Extract the [x, y] coordinate from the center of the cell holding the provided text.  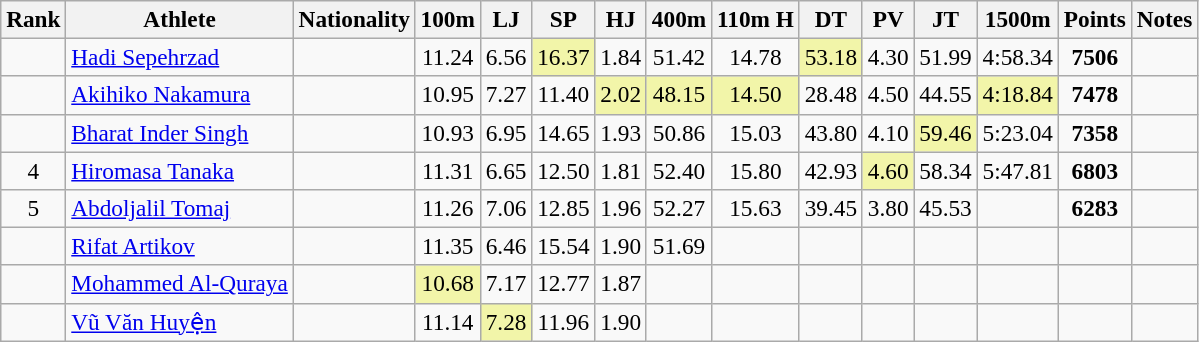
15.03 [756, 133]
12.50 [564, 170]
2.02 [621, 95]
7506 [1094, 57]
4.30 [888, 57]
6.46 [506, 246]
51.42 [678, 57]
11.96 [564, 322]
6.95 [506, 133]
4.50 [888, 95]
JT [946, 19]
58.34 [946, 170]
11.24 [448, 57]
7.28 [506, 322]
10.95 [448, 95]
50.86 [678, 133]
16.37 [564, 57]
5 [34, 208]
11.31 [448, 170]
7.17 [506, 284]
Abdoljalil Tomaj [180, 208]
1500m [1018, 19]
Mohammed Al-Quraya [180, 284]
11.26 [448, 208]
52.40 [678, 170]
15.80 [756, 170]
11.40 [564, 95]
DT [830, 19]
14.65 [564, 133]
Rifat Artikov [180, 246]
6.56 [506, 57]
Vũ Văn Huyện [180, 322]
45.53 [946, 208]
12.85 [564, 208]
7.06 [506, 208]
7358 [1094, 133]
4.10 [888, 133]
Rank [34, 19]
10.93 [448, 133]
Hiromasa Tanaka [180, 170]
Hadi Sepehrzad [180, 57]
Bharat Inder Singh [180, 133]
1.81 [621, 170]
14.78 [756, 57]
100m [448, 19]
5:47.81 [1018, 170]
4.60 [888, 170]
1.93 [621, 133]
7.27 [506, 95]
4 [34, 170]
400m [678, 19]
Nationality [354, 19]
42.93 [830, 170]
LJ [506, 19]
14.50 [756, 95]
51.99 [946, 57]
1.84 [621, 57]
4:58.34 [1018, 57]
44.55 [946, 95]
48.15 [678, 95]
51.69 [678, 246]
1.96 [621, 208]
52.27 [678, 208]
3.80 [888, 208]
Athlete [180, 19]
Points [1094, 19]
6283 [1094, 208]
Akihiko Nakamura [180, 95]
HJ [621, 19]
SP [564, 19]
28.48 [830, 95]
15.63 [756, 208]
43.80 [830, 133]
12.77 [564, 284]
6803 [1094, 170]
1.87 [621, 284]
7478 [1094, 95]
10.68 [448, 284]
6.65 [506, 170]
PV [888, 19]
4:18.84 [1018, 95]
5:23.04 [1018, 133]
110m H [756, 19]
11.14 [448, 322]
Notes [1164, 19]
53.18 [830, 57]
11.35 [448, 246]
15.54 [564, 246]
59.46 [946, 133]
39.45 [830, 208]
